Search for the cell housing the specified text and yield its [X, Y] center coordinate. 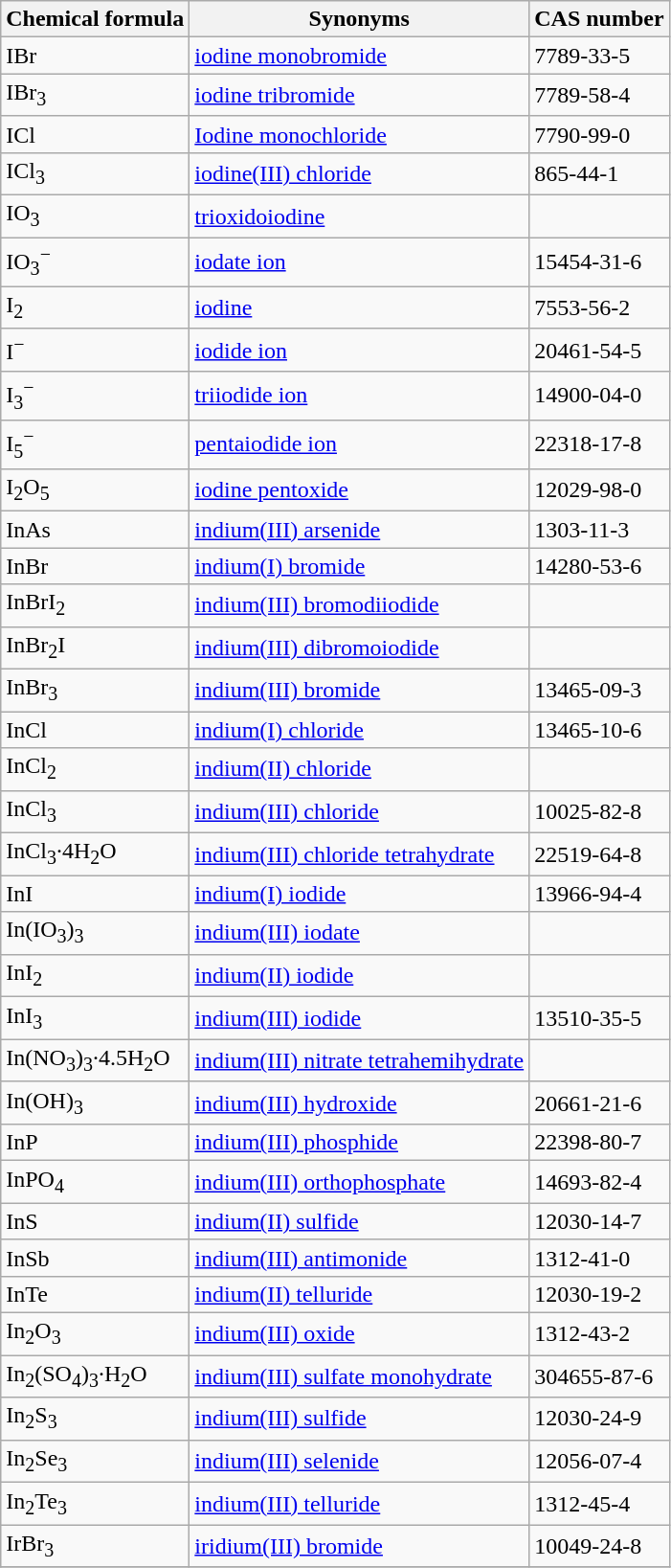
IO3 [96, 216]
In(OH)3 [96, 1102]
InSb [96, 1258]
indium(III) orthophosphate [360, 1182]
pentaiodide ion [360, 444]
In2O3 [96, 1333]
22519-64-8 [599, 854]
indium(II) chloride [360, 769]
1312-45-4 [599, 1504]
IO3− [96, 262]
12030-19-2 [599, 1294]
InP [96, 1143]
indium(III) iodate [360, 933]
InCl2 [96, 769]
indium(I) chloride [360, 730]
CAS number [599, 19]
1312-43-2 [599, 1333]
iodine [360, 307]
indium(III) sulfate monohydrate [360, 1376]
indium(III) phosphide [360, 1143]
InBrI2 [96, 605]
13510-35-5 [599, 1018]
indium(III) bromodiiodide [360, 605]
InCl3·4H2O [96, 854]
InI [96, 894]
865-44-1 [599, 173]
indium(III) arsenide [360, 530]
iodine monobromide [360, 56]
In2(SO4)3·H2O [96, 1376]
InI3 [96, 1018]
indium(I) iodide [360, 894]
ICl [96, 134]
InCl [96, 730]
7789-58-4 [599, 95]
InBr3 [96, 691]
IBr [96, 56]
iodide ion [360, 351]
I5− [96, 444]
In(NO3)3·4.5H2O [96, 1060]
22318-17-8 [599, 444]
Iodine monochloride [360, 134]
indium(II) iodide [360, 975]
indium(III) nitrate tetrahemihydrate [360, 1060]
15454-31-6 [599, 262]
12030-24-9 [599, 1419]
14280-53-6 [599, 566]
Synonyms [360, 19]
14900-04-0 [599, 397]
7553-56-2 [599, 307]
InS [96, 1221]
20661-21-6 [599, 1102]
InPO4 [96, 1182]
10025-82-8 [599, 811]
InBr [96, 566]
22398-80-7 [599, 1143]
12029-98-0 [599, 489]
14693-82-4 [599, 1182]
I3− [96, 397]
20461-54-5 [599, 351]
7790-99-0 [599, 134]
ICl3 [96, 173]
iodate ion [360, 262]
12056-07-4 [599, 1461]
indium(II) sulfide [360, 1221]
iodine tribromide [360, 95]
indium(III) selenide [360, 1461]
indium(I) bromide [360, 566]
InTe [96, 1294]
indium(III) chloride [360, 811]
13465-09-3 [599, 691]
Chemical formula [96, 19]
304655-87-6 [599, 1376]
indium(III) iodide [360, 1018]
InAs [96, 530]
indium(II) telluride [360, 1294]
InBr2I [96, 648]
I2 [96, 307]
InI2 [96, 975]
12030-14-7 [599, 1221]
I− [96, 351]
iodine(III) chloride [360, 173]
I2O5 [96, 489]
indium(III) sulfide [360, 1419]
1303-11-3 [599, 530]
indium(III) hydroxide [360, 1102]
InCl3 [96, 811]
13966-94-4 [599, 894]
iodine pentoxide [360, 489]
indium(III) telluride [360, 1504]
triiodide ion [360, 397]
In2Te3 [96, 1504]
iridium(III) bromide [360, 1546]
indium(III) chloride tetrahydrate [360, 854]
13465-10-6 [599, 730]
IBr3 [96, 95]
IrBr3 [96, 1546]
10049-24-8 [599, 1546]
indium(III) antimonide [360, 1258]
indium(III) bromide [360, 691]
7789-33-5 [599, 56]
indium(III) dibromoiodide [360, 648]
indium(III) oxide [360, 1333]
In2Se3 [96, 1461]
In2S3 [96, 1419]
trioxidoiodine [360, 216]
1312-41-0 [599, 1258]
In(IO3)3 [96, 933]
